Detect which cell encompasses the target text, then output its (x, y) center coordinate. 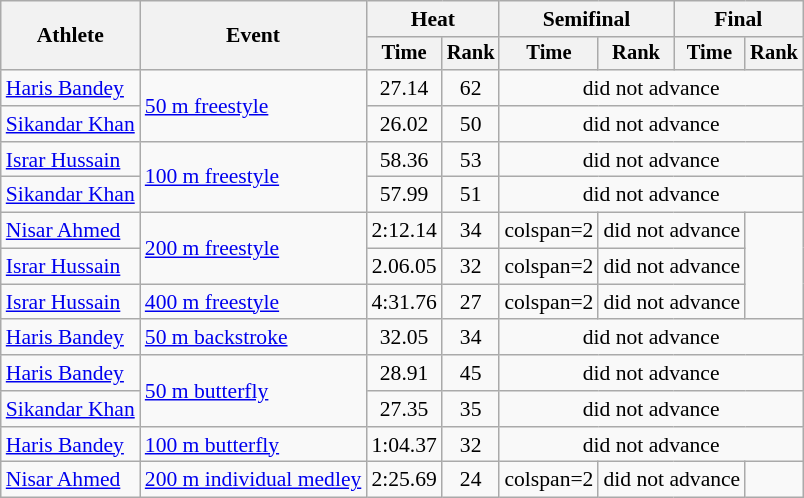
400 m freestyle (254, 302)
53 (471, 160)
Heat (432, 19)
27.14 (404, 88)
27.35 (404, 409)
Final (738, 19)
2:25.69 (404, 480)
2:12.14 (404, 231)
50 (471, 124)
Athlete (70, 36)
Event (254, 36)
24 (471, 480)
200 m freestyle (254, 248)
100 m butterfly (254, 445)
4:31.76 (404, 302)
2.06.05 (404, 267)
35 (471, 409)
100 m freestyle (254, 178)
57.99 (404, 195)
50 m backstroke (254, 338)
51 (471, 195)
Semifinal (586, 19)
62 (471, 88)
50 m butterfly (254, 390)
50 m freestyle (254, 106)
1:04.37 (404, 445)
58.36 (404, 160)
32.05 (404, 338)
200 m individual medley (254, 480)
28.91 (404, 373)
26.02 (404, 124)
27 (471, 302)
45 (471, 373)
